For the text-containing cell, return its midpoint in [X, Y] coordinate format. 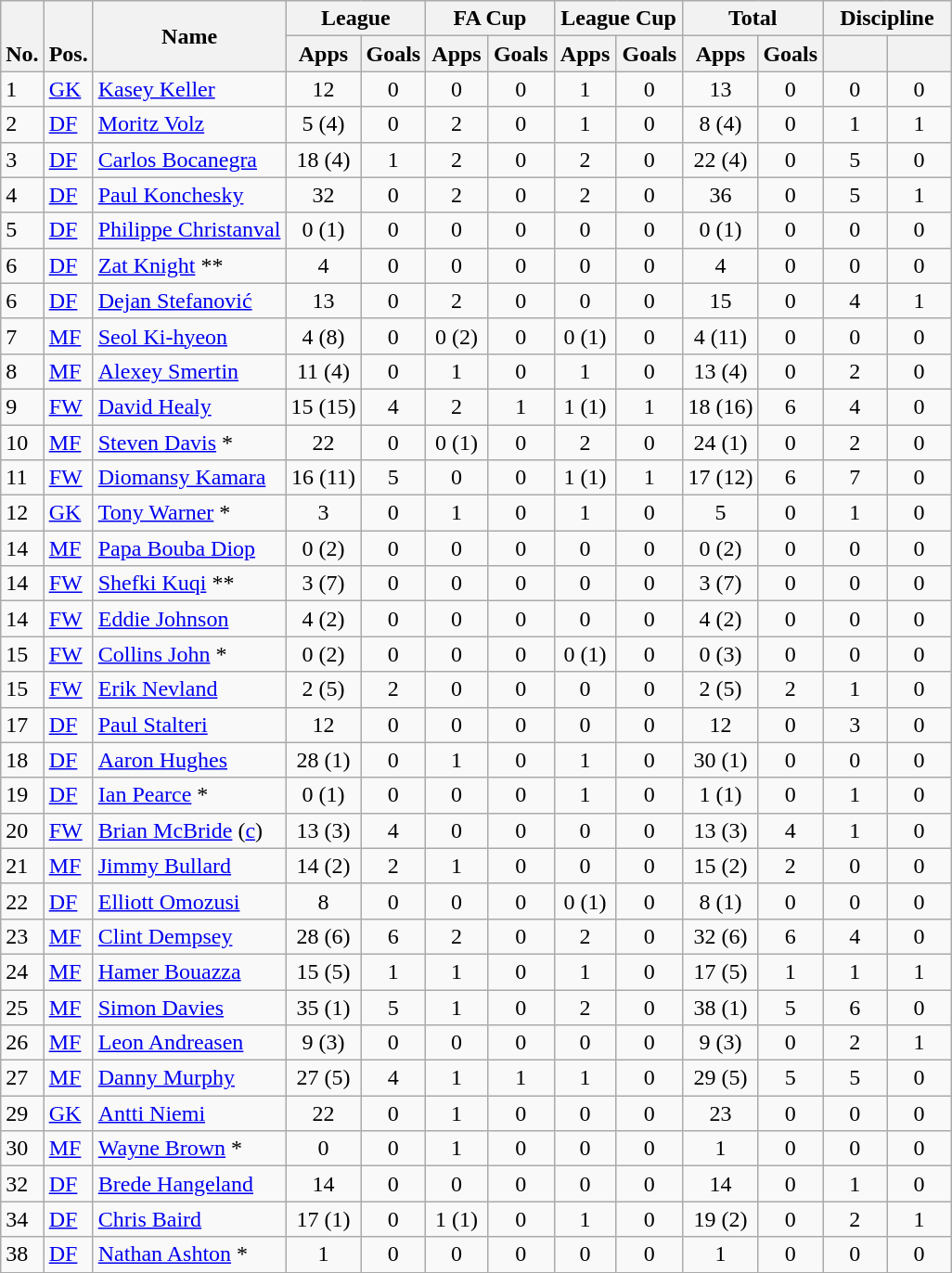
27 (5) [323, 1078]
Tony Warner * [189, 513]
29 (5) [720, 1078]
30 (1) [720, 760]
Leon Andreasen [189, 1043]
15 (2) [720, 866]
Nathan Ashton * [189, 1254]
17 (5) [720, 971]
17 (1) [323, 1219]
28 (1) [323, 760]
Pos. [69, 36]
Erik Nevland [189, 689]
15 (15) [323, 406]
11 [22, 478]
9 [22, 406]
Dejan Stefanović [189, 301]
22 (4) [720, 160]
Papa Bouba Diop [189, 548]
21 [22, 866]
Zat Knight ** [189, 265]
Name [189, 36]
30 [22, 1149]
Paul Stalteri [189, 725]
Eddie Johnson [189, 619]
4 (8) [323, 336]
17 [22, 725]
Philippe Christanval [189, 230]
Moritz Volz [189, 124]
League [356, 19]
Jimmy Bullard [189, 866]
Collins John * [189, 654]
26 [22, 1043]
FA Cup [490, 19]
32 (6) [720, 936]
Danny Murphy [189, 1078]
16 (11) [323, 478]
Aaron Hughes [189, 760]
19 (2) [720, 1219]
14 (2) [323, 866]
38 (1) [720, 1007]
29 [22, 1113]
Ian Pearce * [189, 795]
13 (4) [720, 371]
15 (5) [323, 971]
35 (1) [323, 1007]
24 [22, 971]
Seol Ki-hyeon [189, 336]
8 (4) [720, 124]
Alexey Smertin [189, 371]
Steven Davis * [189, 443]
Total [753, 19]
Discipline [887, 19]
David Healy [189, 406]
5 (4) [323, 124]
Brian McBride (c) [189, 830]
No. [22, 36]
Hamer Bouazza [189, 971]
8 (1) [720, 901]
Simon Davies [189, 1007]
18 [22, 760]
19 [22, 795]
Shefki Kuqi ** [189, 584]
38 [22, 1254]
10 [22, 443]
11 (4) [323, 371]
Wayne Brown * [189, 1149]
24 (1) [720, 443]
25 [22, 1007]
34 [22, 1219]
27 [22, 1078]
Paul Konchesky [189, 195]
Kasey Keller [189, 89]
League Cup [618, 19]
Antti Niemi [189, 1113]
36 [720, 195]
Chris Baird [189, 1219]
18 (4) [323, 160]
Diomansy Kamara [189, 478]
Brede Hangeland [189, 1184]
18 (16) [720, 406]
17 (12) [720, 478]
0 (3) [720, 654]
20 [22, 830]
28 (6) [323, 936]
Elliott Omozusi [189, 901]
Clint Dempsey [189, 936]
Carlos Bocanegra [189, 160]
4 (11) [720, 336]
